Scan for the cell matching the given text and deliver its [x, y] coordinate at center. 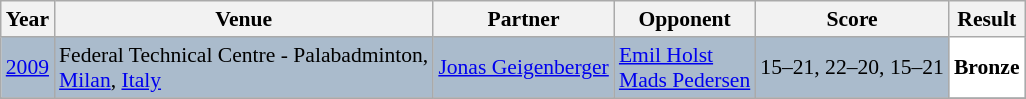
Federal Technical Centre - Palabadminton,Milan, Italy [244, 68]
Partner [524, 19]
Jonas Geigenberger [524, 68]
Venue [244, 19]
15–21, 22–20, 15–21 [852, 68]
Year [28, 19]
Bronze [987, 68]
Emil Holst Mads Pedersen [684, 68]
Result [987, 19]
Score [852, 19]
Opponent [684, 19]
2009 [28, 68]
